From the cell containing the given text, extract its center point as (X, Y) coordinate. 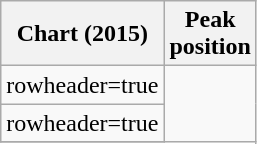
Chart (2015) (82, 34)
Peakposition (210, 34)
